Determine the (X, Y) coordinate at the center of the cell enclosing the given text.  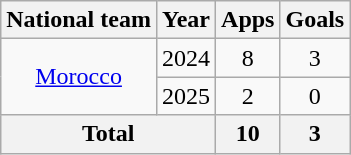
Year (186, 20)
0 (315, 96)
Apps (248, 20)
Goals (315, 20)
Total (108, 134)
2024 (186, 58)
10 (248, 134)
Morocco (79, 77)
2 (248, 96)
8 (248, 58)
2025 (186, 96)
National team (79, 20)
